Capture the cell that displays the provided text and extract its (x, y) central coordinate. 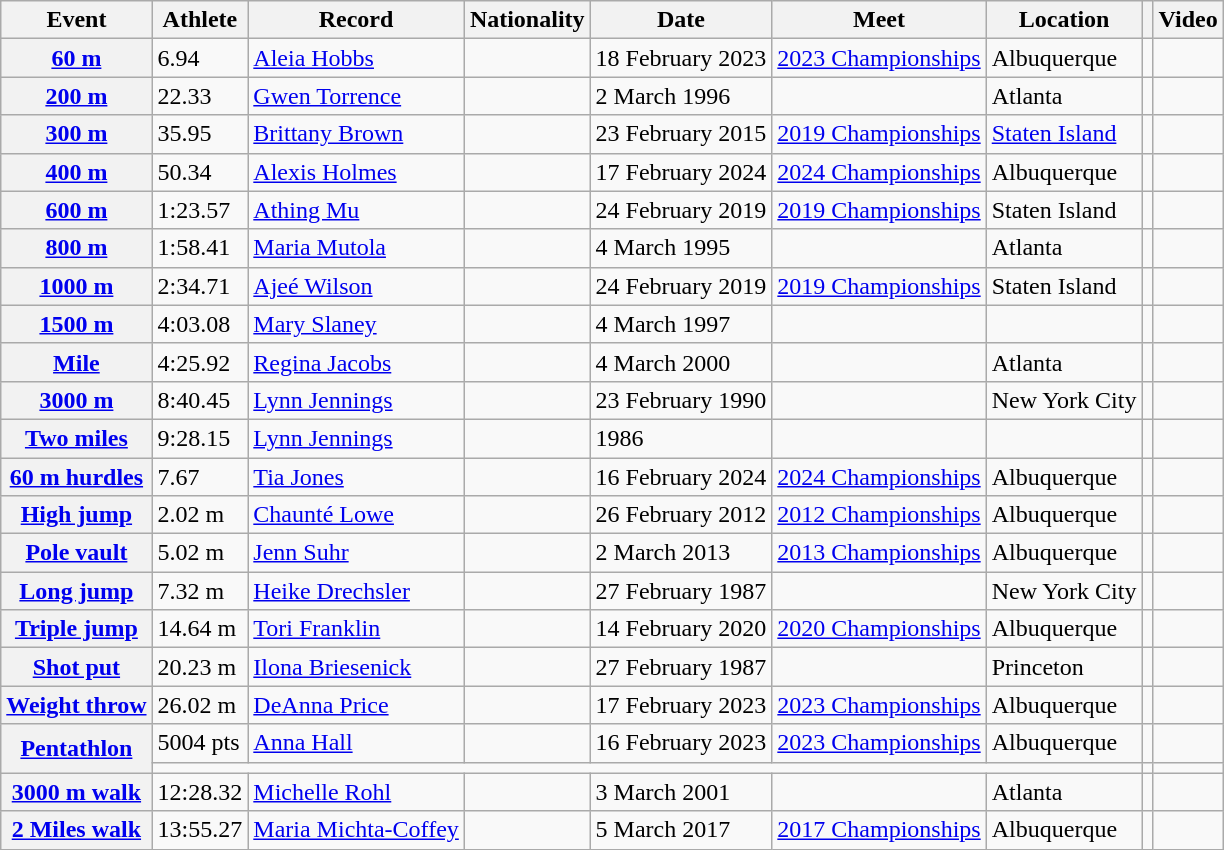
2:34.71 (200, 286)
7.67 (200, 477)
2 March 1996 (681, 96)
High jump (76, 515)
Video (1188, 20)
Jenn Suhr (356, 553)
3000 m (76, 400)
1986 (681, 438)
Ilona Briesenick (356, 667)
Chaunté Lowe (356, 515)
18 February 2023 (681, 58)
26.02 m (200, 705)
Location (1064, 20)
Event (76, 20)
35.95 (200, 134)
Mary Slaney (356, 324)
4 March 2000 (681, 362)
600 m (76, 210)
13:55.27 (200, 830)
1:58.41 (200, 248)
23 February 1990 (681, 400)
Meet (879, 20)
Gwen Torrence (356, 96)
14 February 2020 (681, 629)
5 March 2017 (681, 830)
Alexis Holmes (356, 172)
2013 Championships (879, 553)
Tori Franklin (356, 629)
Aleia Hobbs (356, 58)
200 m (76, 96)
Tia Jones (356, 477)
1000 m (76, 286)
4 March 1995 (681, 248)
60 m (76, 58)
DeAnna Price (356, 705)
Shot put (76, 667)
3000 m walk (76, 792)
4 March 1997 (681, 324)
Two miles (76, 438)
Michelle Rohl (356, 792)
50.34 (200, 172)
16 February 2024 (681, 477)
2012 Championships (879, 515)
60 m hurdles (76, 477)
Athing Mu (356, 210)
Ajeé Wilson (356, 286)
12:28.32 (200, 792)
Maria Michta-Coffey (356, 830)
5004 pts (200, 743)
2.02 m (200, 515)
7.32 m (200, 591)
Nationality (527, 20)
23 February 2015 (681, 134)
17 February 2024 (681, 172)
4:25.92 (200, 362)
8:40.45 (200, 400)
2017 Championships (879, 830)
Heike Drechsler (356, 591)
Weight throw (76, 705)
Pentathlon (76, 748)
Princeton (1064, 667)
Anna Hall (356, 743)
1500 m (76, 324)
Long jump (76, 591)
2020 Championships (879, 629)
300 m (76, 134)
1:23.57 (200, 210)
Date (681, 20)
14.64 m (200, 629)
22.33 (200, 96)
Maria Mutola (356, 248)
800 m (76, 248)
3 March 2001 (681, 792)
Record (356, 20)
26 February 2012 (681, 515)
16 February 2023 (681, 743)
5.02 m (200, 553)
Pole vault (76, 553)
4:03.08 (200, 324)
17 February 2023 (681, 705)
20.23 m (200, 667)
2 March 2013 (681, 553)
Athlete (200, 20)
2 Miles walk (76, 830)
9:28.15 (200, 438)
400 m (76, 172)
Triple jump (76, 629)
Brittany Brown (356, 134)
Regina Jacobs (356, 362)
Mile (76, 362)
6.94 (200, 58)
